Identify which cell holds the provided text, then report its [x, y] central coordinate. 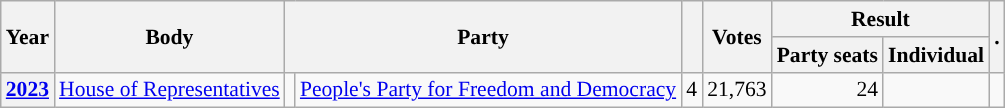
House of Representatives [170, 90]
24 [828, 90]
21,763 [736, 90]
2023 [28, 90]
Party seats [828, 55]
People's Party for Freedom and Democracy [488, 90]
Party [483, 36]
Individual [936, 55]
Result [881, 19]
Votes [736, 36]
. [997, 36]
Body [170, 36]
Year [28, 36]
4 [692, 90]
